Find where the given text appears and provide that cell's center as (X, Y) coordinate. 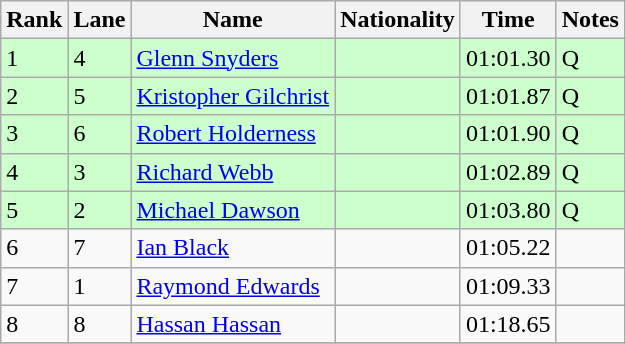
Hassan Hassan (233, 324)
01:03.80 (508, 210)
Rank (34, 20)
Michael Dawson (233, 210)
Kristopher Gilchrist (233, 96)
01:09.33 (508, 286)
Time (508, 20)
01:01.90 (508, 134)
Name (233, 20)
01:01.87 (508, 96)
Robert Holderness (233, 134)
01:18.65 (508, 324)
Nationality (398, 20)
01:05.22 (508, 248)
Lane (100, 20)
Glenn Snyders (233, 58)
01:02.89 (508, 172)
Ian Black (233, 248)
Notes (590, 20)
01:01.30 (508, 58)
Richard Webb (233, 172)
Raymond Edwards (233, 286)
